Return (x, y) of the center of cell containing provided text 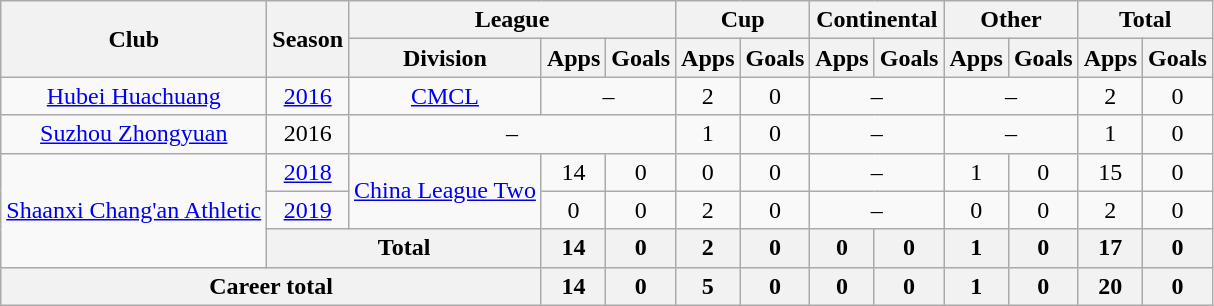
Hubei Huachuang (134, 96)
Season (308, 39)
Continental (877, 20)
Cup (743, 20)
League (512, 20)
20 (1110, 286)
17 (1110, 248)
5 (708, 286)
Club (134, 39)
2019 (308, 210)
CMCL (446, 96)
Suzhou Zhongyuan (134, 134)
15 (1110, 172)
Other (1011, 20)
2018 (308, 172)
Career total (272, 286)
Shaanxi Chang'an Athletic (134, 210)
China League Two (446, 191)
Division (446, 58)
